From the cell containing the given text, extract its center point as [X, Y] coordinate. 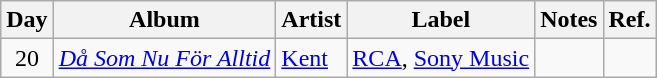
Kent [312, 58]
Label [441, 20]
Notes [569, 20]
Artist [312, 20]
Album [164, 20]
20 [27, 58]
Ref. [630, 20]
Day [27, 20]
Då Som Nu För Alltid [164, 58]
RCA, Sony Music [441, 58]
